Extract the (x, y) coordinate from the center of the cell holding the provided text.  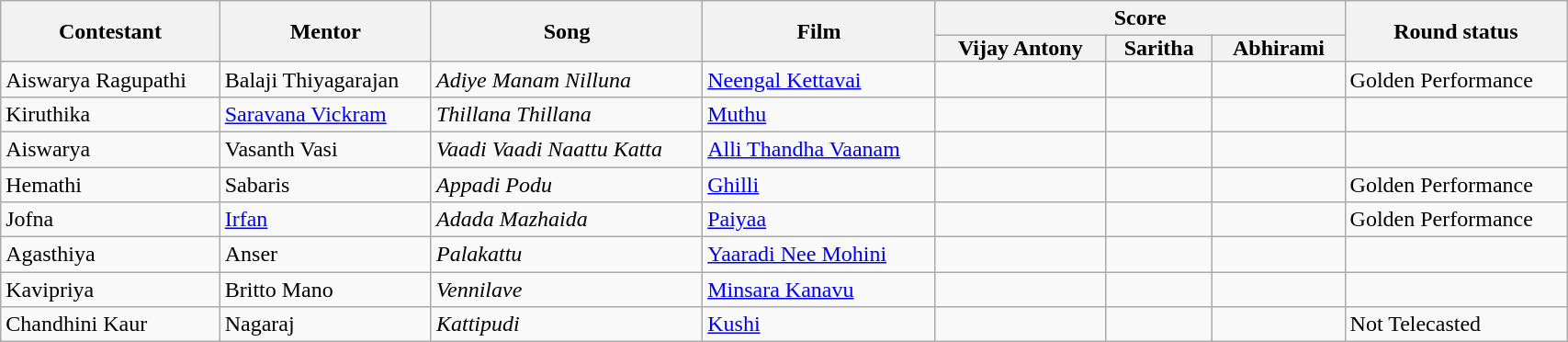
Palakattu (566, 255)
Round status (1456, 31)
Saravana Vickram (325, 114)
Jofna (110, 220)
Abhirami (1279, 49)
Song (566, 31)
Vasanth Vasi (325, 149)
Yaaradi Nee Mohini (819, 255)
Britto Mano (325, 290)
Aiswarya (110, 149)
Kavipriya (110, 290)
Agasthiya (110, 255)
Kiruthika (110, 114)
Adada Mazhaida (566, 220)
Film (819, 31)
Kattipudi (566, 325)
Chandhini Kaur (110, 325)
Contestant (110, 31)
Hemathi (110, 185)
Adiye Manam Nilluna (566, 79)
Nagaraj (325, 325)
Appadi Podu (566, 185)
Mentor (325, 31)
Thillana Thillana (566, 114)
Neengal Kettavai (819, 79)
Muthu (819, 114)
Vijay Antony (1020, 49)
Anser (325, 255)
Vennilave (566, 290)
Saritha (1159, 49)
Kushi (819, 325)
Aiswarya Ragupathi (110, 79)
Score (1140, 18)
Not Telecasted (1456, 325)
Ghilli (819, 185)
Irfan (325, 220)
Sabaris (325, 185)
Vaadi Vaadi Naattu Katta (566, 149)
Balaji Thiyagarajan (325, 79)
Alli Thandha Vaanam (819, 149)
Paiyaa (819, 220)
Minsara Kanavu (819, 290)
